Pinpoint the cell where the given text exists, returning its (x, y) midpoint coordinate. 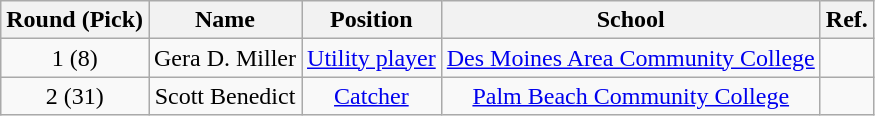
Scott Benedict (224, 96)
2 (31) (75, 96)
Palm Beach Community College (630, 96)
Position (372, 20)
Utility player (372, 58)
Catcher (372, 96)
School (630, 20)
Round (Pick) (75, 20)
Des Moines Area Community College (630, 58)
Ref. (846, 20)
Name (224, 20)
Gera D. Miller (224, 58)
1 (8) (75, 58)
